Detect which cell encompasses the target text, then output its (X, Y) center coordinate. 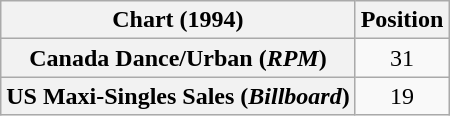
Chart (1994) (178, 20)
US Maxi-Singles Sales (Billboard) (178, 96)
Canada Dance/Urban (RPM) (178, 58)
19 (402, 96)
31 (402, 58)
Position (402, 20)
